Locate the cell with the specified text and output its (X, Y) center coordinate. 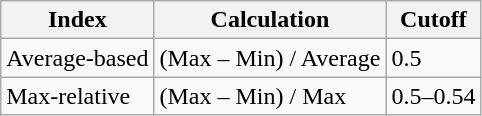
Calculation (270, 20)
0.5–0.54 (434, 96)
Index (78, 20)
Max-relative (78, 96)
(Max – Min) / Average (270, 58)
0.5 (434, 58)
Average-based (78, 58)
Cutoff (434, 20)
(Max – Min) / Max (270, 96)
